Capture the cell that displays the provided text and extract its (X, Y) central coordinate. 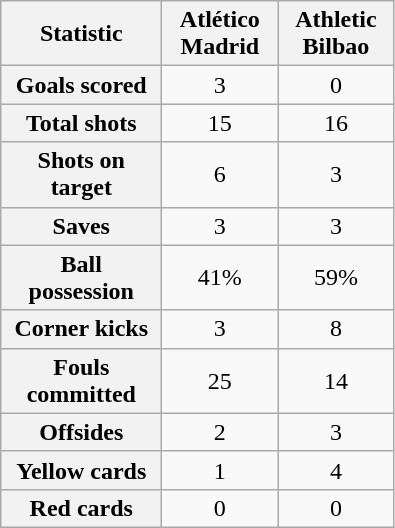
41% (220, 278)
Yellow cards (82, 470)
14 (336, 380)
6 (220, 174)
Corner kicks (82, 329)
8 (336, 329)
Red cards (82, 508)
15 (220, 123)
Total shots (82, 123)
1 (220, 470)
2 (220, 432)
Shots on target (82, 174)
Athletic Bilbao (336, 34)
Statistic (82, 34)
4 (336, 470)
59% (336, 278)
Goals scored (82, 85)
25 (220, 380)
Saves (82, 226)
Atlético Madrid (220, 34)
Fouls committed (82, 380)
Ball possession (82, 278)
Offsides (82, 432)
16 (336, 123)
